Return [X, Y] of the center of cell containing provided text 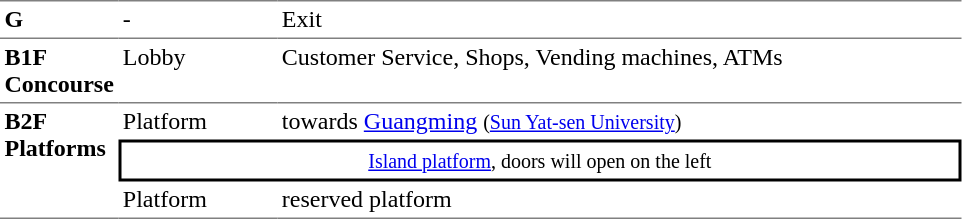
Lobby [198, 71]
Island platform, doors will open on the left [540, 161]
Exit [619, 19]
Customer Service, Shops, Vending machines, ATMs [619, 71]
towards Guangming (Sun Yat-sen University) [619, 122]
B1FConcourse [59, 71]
Platform [198, 122]
G [59, 19]
- [198, 19]
